Capture the cell that displays the provided text and extract its (X, Y) central coordinate. 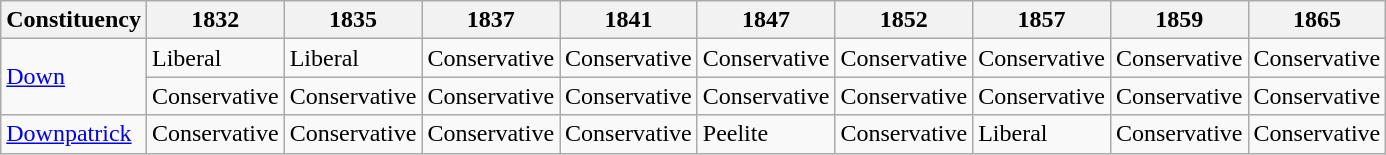
1847 (766, 20)
1835 (353, 20)
Constituency (74, 20)
Downpatrick (74, 134)
1841 (629, 20)
1852 (904, 20)
1865 (1317, 20)
1837 (491, 20)
Down (74, 77)
1857 (1042, 20)
1859 (1179, 20)
1832 (215, 20)
Peelite (766, 134)
